Pinpoint the cell where the given text exists, returning its [X, Y] midpoint coordinate. 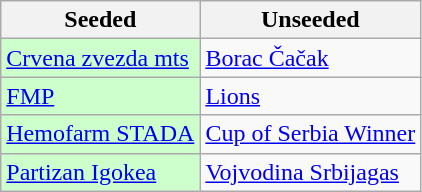
Lions [310, 96]
Cup of Serbia Winner [310, 134]
Seeded [100, 20]
Unseeded [310, 20]
Borac Čačak [310, 58]
Crvena zvezda mts [100, 58]
FMP [100, 96]
Partizan Igokea [100, 172]
Hemofarm STADA [100, 134]
Vojvodina Srbijagas [310, 172]
